Return the [x, y] coordinate for the center point of the cell that contains the specified text.  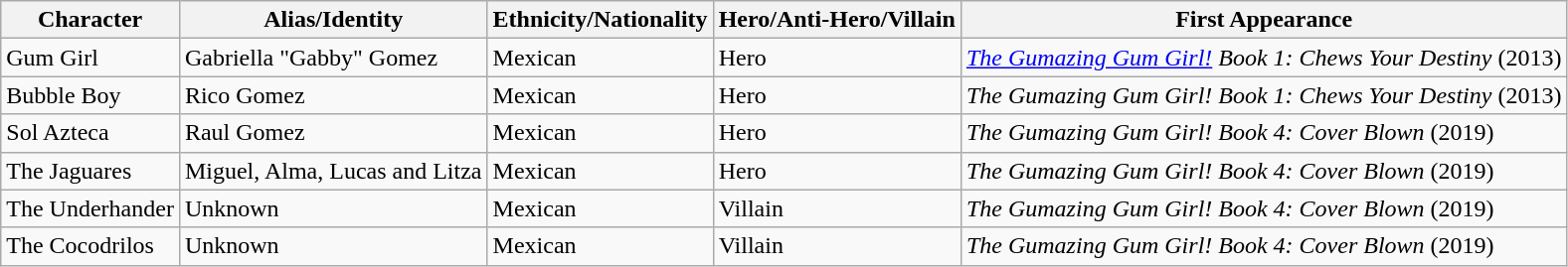
The Underhander [90, 208]
The Jaguares [90, 171]
Alias/Identity [333, 20]
Gabriella "Gabby" Gomez [333, 58]
Raul Gomez [333, 133]
Bubble Boy [90, 95]
The Cocodrilos [90, 246]
Character [90, 20]
First Appearance [1263, 20]
Hero/Anti-Hero/Villain [837, 20]
Gum Girl [90, 58]
Ethnicity/Nationality [601, 20]
Sol Azteca [90, 133]
Miguel, Alma, Lucas and Litza [333, 171]
Rico Gomez [333, 95]
